Identify which cell holds the provided text, then report its (x, y) central coordinate. 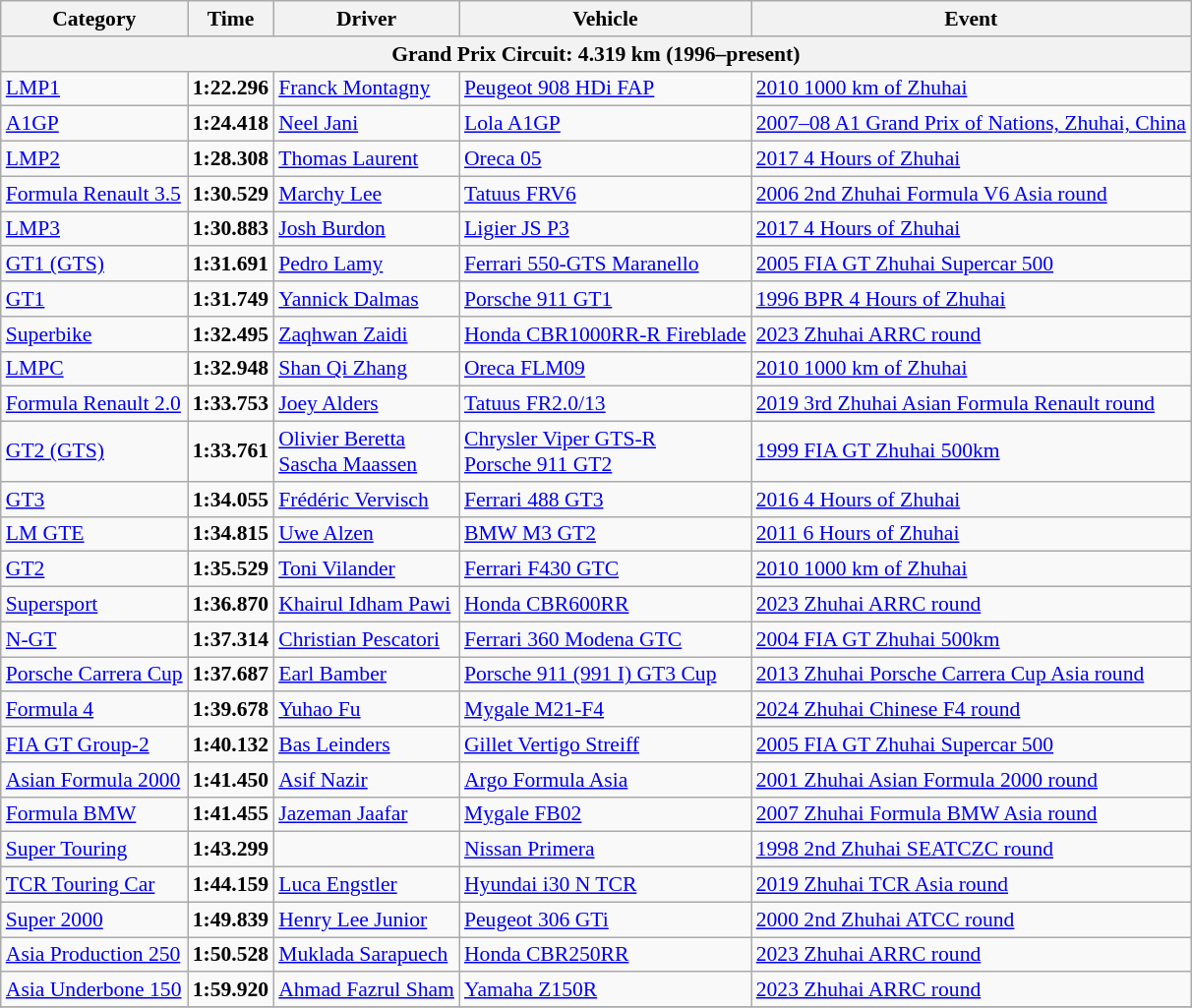
1:30.883 (230, 229)
1:43.299 (230, 850)
Lola A1GP (606, 124)
Honda CBR600RR (606, 605)
Honda CBR250RR (606, 955)
Porsche Carrera Cup (94, 675)
Jazeman Jaafar (366, 814)
1:34.815 (230, 534)
1:24.418 (230, 124)
1:37.314 (230, 639)
Time (230, 19)
1:33.753 (230, 404)
N-GT (94, 639)
LMPC (94, 369)
1:41.450 (230, 780)
Oreca FLM09 (606, 369)
Nissan Primera (606, 850)
1:28.308 (230, 159)
Formula Renault 2.0 (94, 404)
2007 Zhuhai Formula BMW Asia round (972, 814)
TCR Touring Car (94, 885)
Toni Vilander (366, 569)
2006 2nd Zhuhai Formula V6 Asia round (972, 194)
Ferrari 360 Modena GTC (606, 639)
Joey Alders (366, 404)
Yamaha Z150R (606, 990)
1996 BPR 4 Hours of Zhuhai (972, 299)
Luca Engstler (366, 885)
2016 4 Hours of Zhuhai (972, 500)
Argo Formula Asia (606, 780)
Chrysler Viper GTS-RPorsche 911 GT2 (606, 452)
Driver (366, 19)
2024 Zhuhai Chinese F4 round (972, 710)
1:39.678 (230, 710)
1:36.870 (230, 605)
1:37.687 (230, 675)
Henry Lee Junior (366, 919)
Peugeot 908 HDi FAP (606, 89)
Franck Montagny (366, 89)
GT2 (GTS) (94, 452)
Josh Burdon (366, 229)
1:49.839 (230, 919)
1999 FIA GT Zhuhai 500km (972, 452)
2013 Zhuhai Porsche Carrera Cup Asia round (972, 675)
2019 3rd Zhuhai Asian Formula Renault round (972, 404)
1:50.528 (230, 955)
Ferrari 488 GT3 (606, 500)
Marchy Lee (366, 194)
Pedro Lamy (366, 265)
Event (972, 19)
Asia Underbone 150 (94, 990)
Superbike (94, 334)
1:34.055 (230, 500)
Bas Leinders (366, 744)
Formula Renault 3.5 (94, 194)
1:33.761 (230, 452)
GT1 (GTS) (94, 265)
GT1 (94, 299)
Yannick Dalmas (366, 299)
Ahmad Fazrul Sham (366, 990)
A1GP (94, 124)
Thomas Laurent (366, 159)
Formula BMW (94, 814)
Supersport (94, 605)
1:59.920 (230, 990)
1:31.749 (230, 299)
GT2 (94, 569)
1:40.132 (230, 744)
Vehicle (606, 19)
2007–08 A1 Grand Prix of Nations, Zhuhai, China (972, 124)
FIA GT Group-2 (94, 744)
LMP1 (94, 89)
Peugeot 306 GTi (606, 919)
Grand Prix Circuit: 4.319 km (1996–present) (596, 54)
GT3 (94, 500)
Porsche 911 GT1 (606, 299)
Gillet Vertigo Streiff (606, 744)
Frédéric Vervisch (366, 500)
Asia Production 250 (94, 955)
Mygale M21-F4 (606, 710)
Ligier JS P3 (606, 229)
LMP3 (94, 229)
Porsche 911 (991 I) GT3 Cup (606, 675)
Olivier BerettaSascha Maassen (366, 452)
1:22.296 (230, 89)
Mygale FB02 (606, 814)
Muklada Sarapuech (366, 955)
Tatuus FRV6 (606, 194)
Tatuus FR2.0/13 (606, 404)
BMW M3 GT2 (606, 534)
Yuhao Fu (366, 710)
Hyundai i30 N TCR (606, 885)
Super 2000 (94, 919)
Zaqhwan Zaidi (366, 334)
1:35.529 (230, 569)
2000 2nd Zhuhai ATCC round (972, 919)
1:32.948 (230, 369)
1998 2nd Zhuhai SEATCZC round (972, 850)
Uwe Alzen (366, 534)
2019 Zhuhai TCR Asia round (972, 885)
Asian Formula 2000 (94, 780)
Christian Pescatori (366, 639)
Shan Qi Zhang (366, 369)
LM GTE (94, 534)
Khairul Idham Pawi (366, 605)
Honda CBR1000RR-R Fireblade (606, 334)
Super Touring (94, 850)
Neel Jani (366, 124)
Ferrari 550-GTS Maranello (606, 265)
LMP2 (94, 159)
Earl Bamber (366, 675)
2001 Zhuhai Asian Formula 2000 round (972, 780)
1:41.455 (230, 814)
Asif Nazir (366, 780)
1:32.495 (230, 334)
Ferrari F430 GTC (606, 569)
2004 FIA GT Zhuhai 500km (972, 639)
Formula 4 (94, 710)
1:30.529 (230, 194)
1:44.159 (230, 885)
Oreca 05 (606, 159)
Category (94, 19)
2011 6 Hours of Zhuhai (972, 534)
1:31.691 (230, 265)
